From the cell containing the given text, extract its center point as (x, y) coordinate. 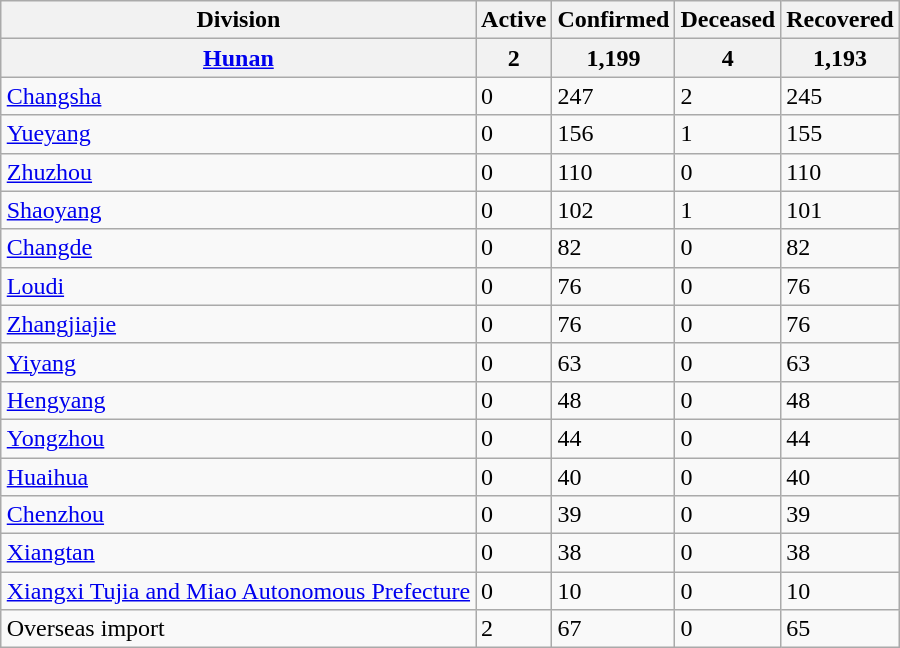
Division (238, 20)
4 (728, 58)
Huaihua (238, 477)
Confirmed (614, 20)
Changsha (238, 96)
Xiangxi Tujia and Miao Autonomous Prefecture (238, 591)
Xiangtan (238, 553)
102 (614, 210)
245 (840, 96)
Loudi (238, 286)
Changde (238, 248)
Chenzhou (238, 515)
Yongzhou (238, 438)
Zhangjiajie (238, 324)
101 (840, 210)
156 (614, 134)
Zhuzhou (238, 172)
65 (840, 629)
Shaoyang (238, 210)
Active (514, 20)
1,193 (840, 58)
1,199 (614, 58)
Yiyang (238, 362)
Hengyang (238, 400)
155 (840, 134)
Hunan (238, 58)
Yueyang (238, 134)
Recovered (840, 20)
247 (614, 96)
67 (614, 629)
Overseas import (238, 629)
Deceased (728, 20)
